Return [x, y] of the center of cell containing provided text 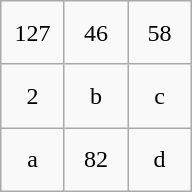
127 [32, 32]
46 [96, 32]
2 [32, 96]
c [160, 96]
b [96, 96]
a [32, 160]
58 [160, 32]
d [160, 160]
82 [96, 160]
